Capture the cell that displays the provided text and extract its (x, y) central coordinate. 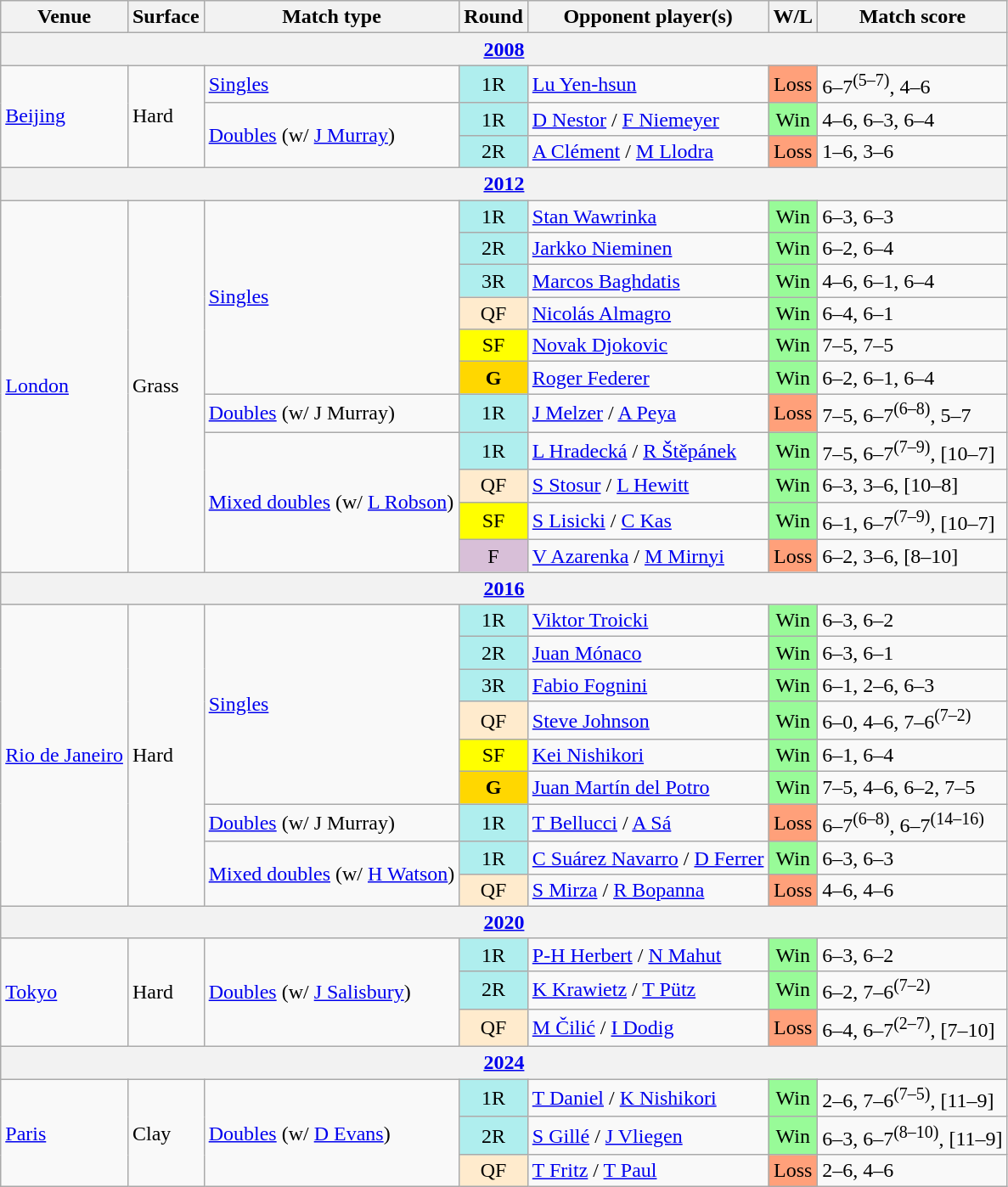
2016 (504, 588)
2–6, 4–6 (912, 1171)
Stan Wawrinka (648, 217)
T Daniel / K Nishikori (648, 1099)
Kei Nishikori (648, 756)
Marcos Baghdatis (648, 281)
2012 (504, 184)
6–2, 7–6(7–2) (912, 990)
S Gillé / J Vliegen (648, 1136)
P-H Herbert / N Mahut (648, 954)
Steve Johnson (648, 720)
Mixed doubles (w/ H Watson) (331, 874)
D Nestor / F Niemeyer (648, 119)
Paris (65, 1133)
Tokyo (65, 992)
Lu Yen-hsun (648, 85)
6–2, 3–6, [8–10] (912, 556)
6–4, 6–7(2–7), [7–10] (912, 1027)
T Fritz / T Paul (648, 1171)
K Krawietz / T Pütz (648, 990)
7–5, 7–5 (912, 346)
J Melzer / A Peya (648, 413)
F (493, 556)
C Suárez Navarro / D Ferrer (648, 858)
2–6, 7–6(7–5), [11–9] (912, 1099)
6–7(5–7), 4–6 (912, 85)
A Clément / M Llodra (648, 151)
6–4, 6–1 (912, 313)
Beijing (65, 117)
Clay (166, 1133)
2020 (504, 922)
Roger Federer (648, 378)
London (65, 386)
6–1, 2–6, 6–3 (912, 685)
Rio de Janeiro (65, 756)
4–6, 4–6 (912, 890)
Grass (166, 386)
Round (493, 17)
Jarkko Nieminen (648, 249)
Surface (166, 17)
2024 (504, 1063)
Venue (65, 17)
S Lisicki / C Kas (648, 521)
4–6, 6–1, 6–4 (912, 281)
6–7(6–8), 6–7(14–16) (912, 824)
Doubles (w/ J Salisbury) (331, 992)
Match score (912, 17)
6–0, 4–6, 7–6(7–2) (912, 720)
Fabio Fognini (648, 685)
6–1, 6–7(7–9), [10–7] (912, 521)
7–5, 4–6, 6–2, 7–5 (912, 788)
4–6, 6–3, 6–4 (912, 119)
Opponent player(s) (648, 17)
L Hradecká / R Štěpánek (648, 452)
Novak Djokovic (648, 346)
7–5, 6–7(6–8), 5–7 (912, 413)
T Bellucci / A Sá (648, 824)
Nicolás Almagro (648, 313)
6–2, 6–4 (912, 249)
2008 (504, 49)
V Azarenka / M Mirnyi (648, 556)
Viktor Troicki (648, 621)
6–1, 6–4 (912, 756)
Juan Martín del Potro (648, 788)
W/L (793, 17)
6–3, 3–6, [10–8] (912, 486)
7–5, 6–7(7–9), [10–7] (912, 452)
Mixed doubles (w/ L Robson) (331, 503)
S Mirza / R Bopanna (648, 890)
S Stosur / L Hewitt (648, 486)
6–3, 6–1 (912, 653)
M Čilić / I Dodig (648, 1027)
6–3, 6–7(8–10), [11–9] (912, 1136)
6–2, 6–1, 6–4 (912, 378)
Juan Mónaco (648, 653)
1–6, 3–6 (912, 151)
Match type (331, 17)
Doubles (w/ D Evans) (331, 1133)
